Return [x, y] of the center of cell containing provided text 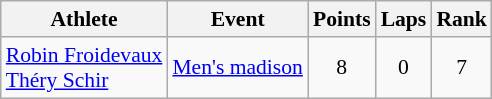
Points [342, 19]
0 [404, 68]
Men's madison [238, 68]
Laps [404, 19]
7 [462, 68]
Athlete [84, 19]
Event [238, 19]
Robin FroidevauxThéry Schir [84, 68]
8 [342, 68]
Rank [462, 19]
